Extract the [X, Y] coordinate from the center of the cell holding the provided text.  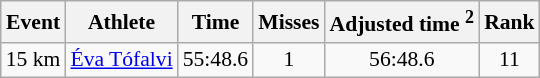
55:48.6 [216, 60]
15 km [34, 60]
Athlete [121, 22]
1 [288, 60]
Éva Tófalvi [121, 60]
Time [216, 22]
Event [34, 22]
11 [510, 60]
56:48.6 [402, 60]
Adjusted time 2 [402, 22]
Misses [288, 22]
Rank [510, 22]
